Extract the (x, y) coordinate from the center of the cell holding the provided text.  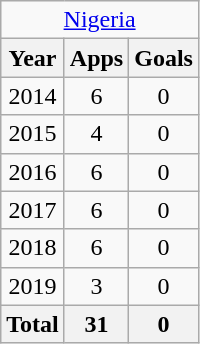
Total (33, 324)
2014 (33, 96)
2018 (33, 248)
Year (33, 58)
2019 (33, 286)
Apps (96, 58)
Nigeria (100, 20)
2015 (33, 134)
31 (96, 324)
Goals (164, 58)
3 (96, 286)
4 (96, 134)
2017 (33, 210)
2016 (33, 172)
